Pinpoint the cell where the given text exists, returning its (X, Y) midpoint coordinate. 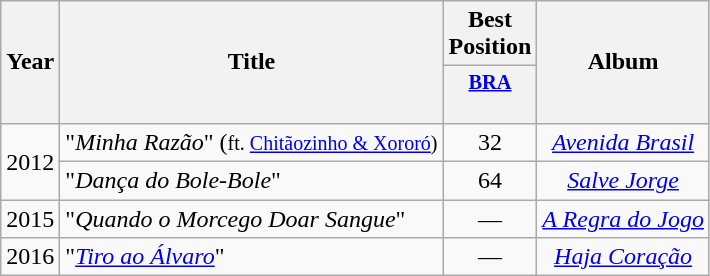
Best Position (490, 34)
Haja Coração (624, 257)
Year (30, 62)
"Dança do Bole-Bole" (252, 181)
2016 (30, 257)
2015 (30, 219)
Salve Jorge (624, 181)
A Regra do Jogo (624, 219)
"Tiro ao Álvaro" (252, 257)
"Minha Razão" (ft. Chitãozinho & Xororó) (252, 142)
2012 (30, 161)
"Quando o Morcego Doar Sangue" (252, 219)
BRA (490, 95)
32 (490, 142)
Album (624, 62)
64 (490, 181)
Title (252, 62)
Avenida Brasil (624, 142)
